From the cell containing the given text, extract its center point as [x, y] coordinate. 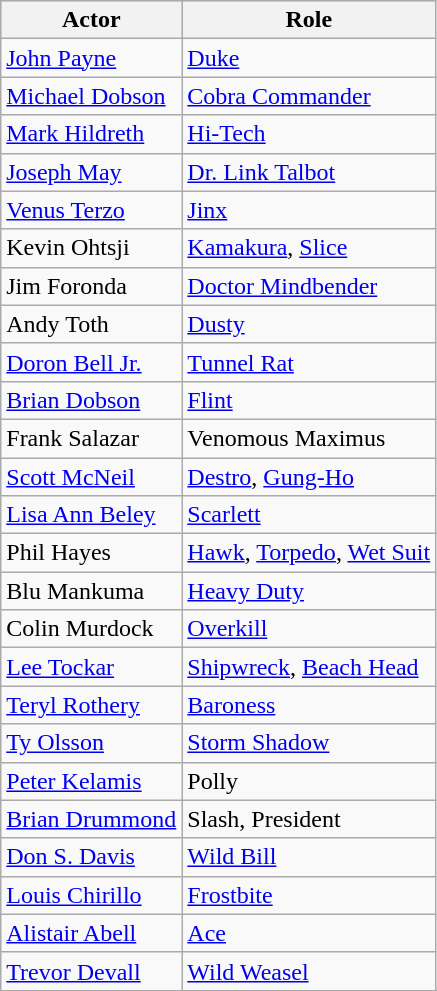
Teryl Rothery [92, 705]
Wild Weasel [309, 971]
Louis Chirillo [92, 895]
John Payne [92, 58]
Brian Dobson [92, 400]
Wild Bill [309, 857]
Hi-Tech [309, 134]
Ace [309, 933]
Colin Murdock [92, 629]
Don S. Davis [92, 857]
Scott McNeil [92, 477]
Alistair Abell [92, 933]
Scarlett [309, 515]
Doctor Mindbender [309, 286]
Frostbite [309, 895]
Venomous Maximus [309, 438]
Polly [309, 781]
Jim Foronda [92, 286]
Frank Salazar [92, 438]
Phil Hayes [92, 553]
Overkill [309, 629]
Ty Olsson [92, 743]
Destro, Gung-Ho [309, 477]
Doron Bell Jr. [92, 362]
Andy Toth [92, 324]
Duke [309, 58]
Tunnel Rat [309, 362]
Brian Drummond [92, 819]
Slash, President [309, 819]
Heavy Duty [309, 591]
Shipwreck, Beach Head [309, 667]
Kamakura, Slice [309, 248]
Michael Dobson [92, 96]
Hawk, Torpedo, Wet Suit [309, 553]
Lisa Ann Beley [92, 515]
Role [309, 20]
Storm Shadow [309, 743]
Baroness [309, 705]
Dusty [309, 324]
Jinx [309, 210]
Cobra Commander [309, 96]
Peter Kelamis [92, 781]
Venus Terzo [92, 210]
Trevor Devall [92, 971]
Lee Tockar [92, 667]
Mark Hildreth [92, 134]
Blu Mankuma [92, 591]
Actor [92, 20]
Dr. Link Talbot [309, 172]
Flint [309, 400]
Kevin Ohtsji [92, 248]
Joseph May [92, 172]
